Locate the cell with the specified text and output its (X, Y) center coordinate. 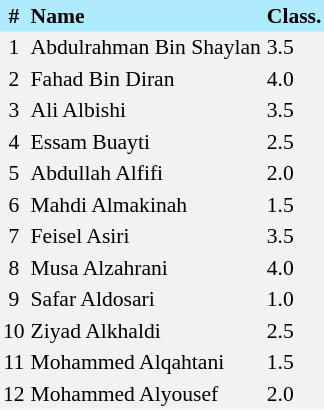
12 (14, 394)
10 (14, 331)
# (14, 16)
Safar Aldosari (146, 300)
6 (14, 205)
1 (14, 48)
4 (14, 142)
Fahad Bin Diran (146, 79)
3 (14, 110)
7 (14, 236)
Ziyad Alkhaldi (146, 331)
Musa Alzahrani (146, 268)
2 (14, 79)
9 (14, 300)
Essam Buayti (146, 142)
Mohammed Alyousef (146, 394)
Feisel Asiri (146, 236)
11 (14, 362)
Mohammed Alqahtani (146, 362)
Mahdi Almakinah (146, 205)
Abdullah Alfifi (146, 174)
5 (14, 174)
8 (14, 268)
Abdulrahman Bin Shaylan (146, 48)
Name (146, 16)
Ali Albishi (146, 110)
